Capture the cell that displays the provided text and extract its (X, Y) central coordinate. 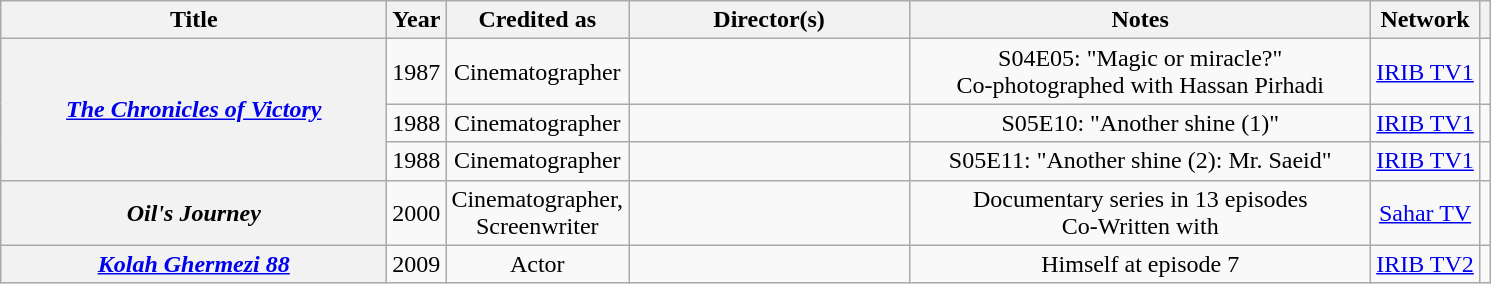
S05E10: "Another shine (1)" (1140, 123)
Kolah Ghermezi 88 (194, 264)
2000 (416, 212)
Credited as (538, 20)
Documentary series in 13 episodesCo-Written with (1140, 212)
Year (416, 20)
Notes (1140, 20)
1987 (416, 72)
Sahar TV (1426, 212)
Network (1426, 20)
Himself at episode 7 (1140, 264)
Actor (538, 264)
2009 (416, 264)
The Chronicles of Victory (194, 110)
Director(s) (770, 20)
Cinematographer,Screenwriter (538, 212)
Oil's Journey (194, 212)
S04E05: "Magic or miracle?"Co-photographed with Hassan Pirhadi (1140, 72)
S05E11: "Another shine (2): Mr. Saeid" (1140, 161)
Title (194, 20)
IRIB TV2 (1426, 264)
